Find where the given text appears and provide that cell's center as [x, y] coordinate. 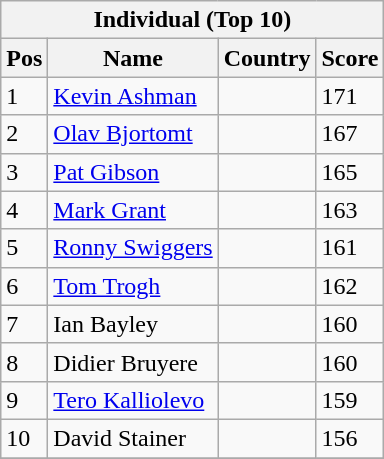
Olav Bjortomt [133, 134]
Pos [24, 58]
9 [24, 400]
Tom Trogh [133, 286]
162 [350, 286]
David Stainer [133, 438]
Didier Bruyere [133, 362]
Kevin Ashman [133, 96]
Tero Kalliolevo [133, 400]
5 [24, 248]
Pat Gibson [133, 172]
163 [350, 210]
10 [24, 438]
6 [24, 286]
Individual (Top 10) [192, 20]
3 [24, 172]
Mark Grant [133, 210]
159 [350, 400]
165 [350, 172]
171 [350, 96]
167 [350, 134]
Score [350, 58]
4 [24, 210]
Ronny Swiggers [133, 248]
7 [24, 324]
Ian Bayley [133, 324]
Country [267, 58]
Name [133, 58]
161 [350, 248]
2 [24, 134]
8 [24, 362]
156 [350, 438]
1 [24, 96]
